Scan for the cell matching the given text and deliver its [X, Y] coordinate at center. 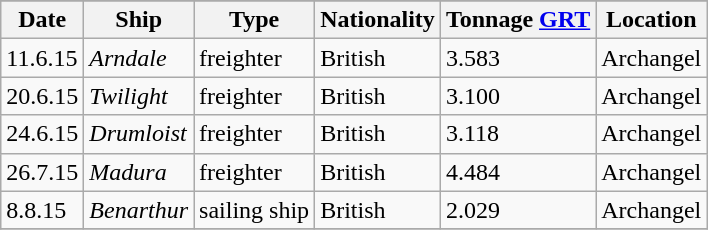
Twilight [139, 96]
26.7.15 [42, 172]
Arndale [139, 58]
Tonnage GRT [518, 20]
Benarthur [139, 210]
Madura [139, 172]
Date [42, 20]
Ship [139, 20]
Nationality [378, 20]
sailing ship [254, 210]
3.583 [518, 58]
Location [652, 20]
24.6.15 [42, 134]
4.484 [518, 172]
3.118 [518, 134]
Drumloist [139, 134]
8.8.15 [42, 210]
20.6.15 [42, 96]
3.100 [518, 96]
Type [254, 20]
2.029 [518, 210]
11.6.15 [42, 58]
